Detect which cell encompasses the target text, then output its (X, Y) center coordinate. 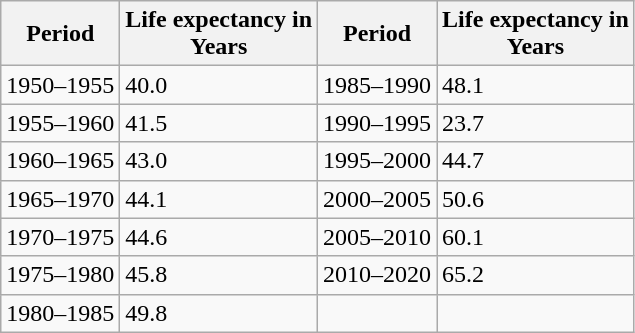
1975–1980 (60, 275)
1965–1970 (60, 199)
2005–2010 (378, 237)
1950–1955 (60, 85)
44.7 (536, 161)
60.1 (536, 237)
1960–1965 (60, 161)
41.5 (219, 123)
50.6 (536, 199)
2010–2020 (378, 275)
1995–2000 (378, 161)
1990–1995 (378, 123)
48.1 (536, 85)
65.2 (536, 275)
2000–2005 (378, 199)
44.1 (219, 199)
49.8 (219, 313)
45.8 (219, 275)
1955–1960 (60, 123)
1970–1975 (60, 237)
44.6 (219, 237)
43.0 (219, 161)
1985–1990 (378, 85)
23.7 (536, 123)
40.0 (219, 85)
1980–1985 (60, 313)
